Pinpoint the cell where the given text exists, returning its [x, y] midpoint coordinate. 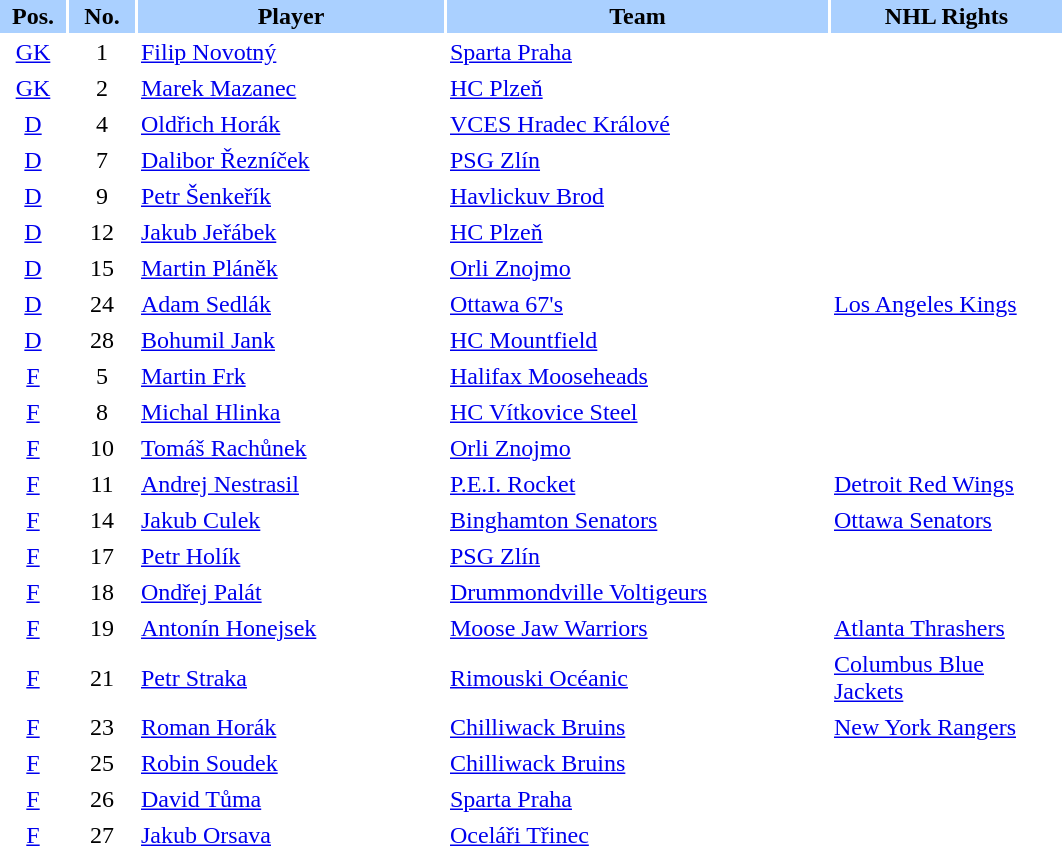
Columbus Blue Jackets [946, 678]
Jakub Jeřábek [291, 232]
21 [102, 678]
Roman Horák [291, 728]
26 [102, 800]
12 [102, 232]
Petr Straka [291, 678]
18 [102, 592]
11 [102, 484]
17 [102, 556]
8 [102, 412]
Bohumil Jank [291, 340]
HC Vítkovice Steel [638, 412]
Moose Jaw Warriors [638, 628]
14 [102, 520]
Adam Sedlák [291, 304]
Robin Soudek [291, 764]
15 [102, 268]
No. [102, 16]
9 [102, 196]
Ottawa Senators [946, 520]
Binghamton Senators [638, 520]
Filip Novotný [291, 52]
Drummondville Voltigeurs [638, 592]
P.E.I. Rocket [638, 484]
4 [102, 124]
Antonín Honejsek [291, 628]
Oldřich Horák [291, 124]
1 [102, 52]
Martin Pláněk [291, 268]
Petr Šenkeřík [291, 196]
23 [102, 728]
Dalibor Řezníček [291, 160]
Rimouski Océanic [638, 678]
David Tůma [291, 800]
HC Mountfield [638, 340]
Havlickuv Brod [638, 196]
NHL Rights [946, 16]
VCES Hradec Králové [638, 124]
Petr Holík [291, 556]
Michal Hlinka [291, 412]
7 [102, 160]
Jakub Culek [291, 520]
25 [102, 764]
Atlanta Thrashers [946, 628]
Martin Frk [291, 376]
Ottawa 67's [638, 304]
19 [102, 628]
Pos. [33, 16]
Detroit Red Wings [946, 484]
Team [638, 16]
Marek Mazanec [291, 88]
5 [102, 376]
Ondřej Palát [291, 592]
28 [102, 340]
24 [102, 304]
10 [102, 448]
Player [291, 16]
Andrej Nestrasil [291, 484]
New York Rangers [946, 728]
2 [102, 88]
Los Angeles Kings [946, 304]
Tomáš Rachůnek [291, 448]
Halifax Mooseheads [638, 376]
